Identify which cell holds the provided text, then report its (X, Y) central coordinate. 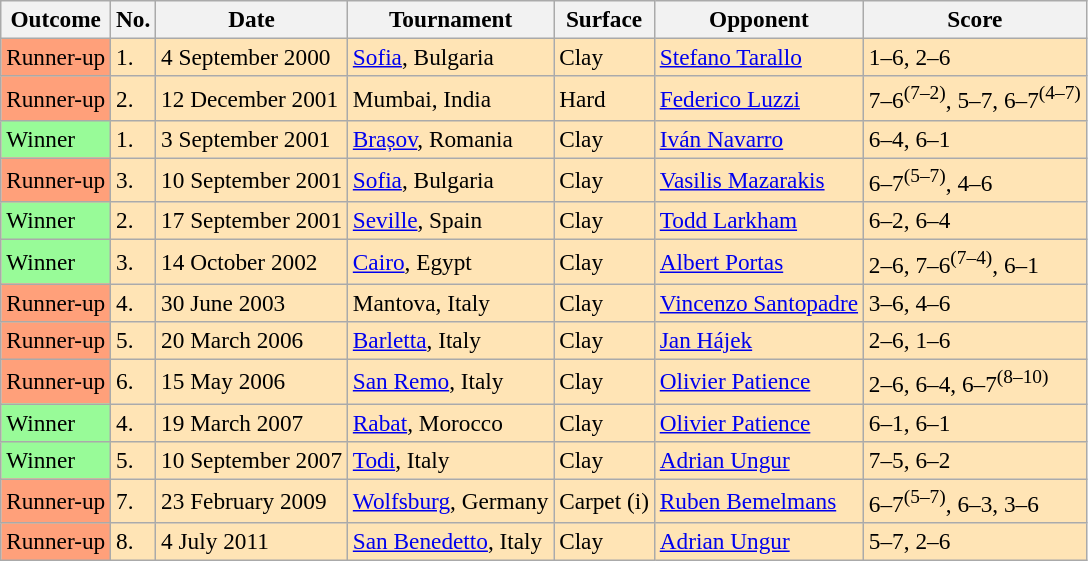
7–6(7–2), 5–7, 6–7(4–7) (974, 98)
Tournament (450, 19)
10 September 2001 (252, 180)
Seville, Spain (450, 221)
4 September 2000 (252, 57)
Mantova, Italy (450, 303)
Vasilis Mazarakis (758, 180)
2–6, 1–6 (974, 340)
6–7(5–7), 4–6 (974, 180)
19 March 2007 (252, 422)
Jan Hájek (758, 340)
Todd Larkham (758, 221)
Vincenzo Santopadre (758, 303)
3 September 2001 (252, 139)
7–5, 6–2 (974, 460)
Surface (604, 19)
12 December 2001 (252, 98)
Outcome (56, 19)
15 May 2006 (252, 381)
San Remo, Italy (450, 381)
Cairo, Egypt (450, 261)
Stefano Tarallo (758, 57)
6–4, 6–1 (974, 139)
Albert Portas (758, 261)
Mumbai, India (450, 98)
Carpet (i) (604, 501)
6–2, 6–4 (974, 221)
8. (134, 542)
Barletta, Italy (450, 340)
5–7, 2–6 (974, 542)
4 July 2011 (252, 542)
Date (252, 19)
2–6, 6–4, 6–7(8–10) (974, 381)
Hard (604, 98)
Brașov, Romania (450, 139)
6–7(5–7), 6–3, 3–6 (974, 501)
Federico Luzzi (758, 98)
Score (974, 19)
Rabat, Morocco (450, 422)
3–6, 4–6 (974, 303)
6–1, 6–1 (974, 422)
San Benedetto, Italy (450, 542)
10 September 2007 (252, 460)
Opponent (758, 19)
14 October 2002 (252, 261)
7. (134, 501)
Wolfsburg, Germany (450, 501)
Todi, Italy (450, 460)
23 February 2009 (252, 501)
No. (134, 19)
2–6, 7–6(7–4), 6–1 (974, 261)
Ruben Bemelmans (758, 501)
30 June 2003 (252, 303)
1–6, 2–6 (974, 57)
20 March 2006 (252, 340)
6. (134, 381)
Iván Navarro (758, 139)
17 September 2001 (252, 221)
